Detect which cell encompasses the target text, then output its [X, Y] center coordinate. 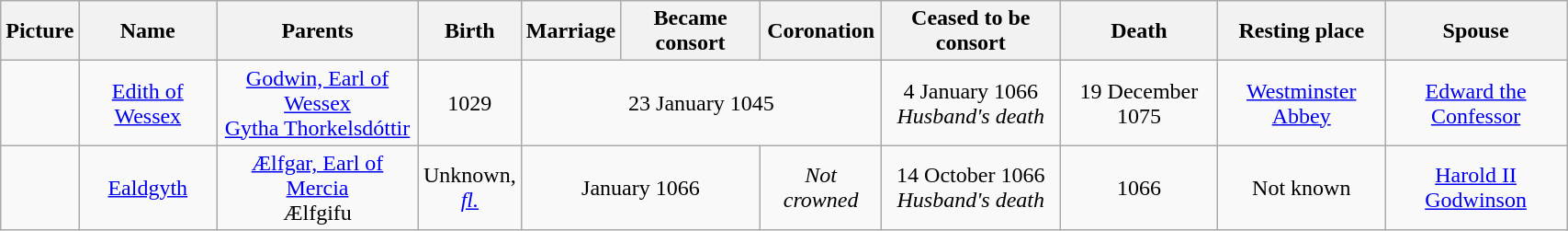
19 December 1075 [1139, 103]
Ealdgyth [148, 188]
Birth [470, 31]
1029 [470, 103]
Marriage [570, 31]
1066 [1139, 188]
Became consort [691, 31]
Ælfgar, Earl of Mercia Ælfgifu [318, 188]
January 1066 [640, 188]
23 January 1045 [701, 103]
Unknown,fl. [470, 188]
4 January 1066Husband's death [971, 103]
Name [148, 31]
Harold II Godwinson [1476, 188]
Edith of Wessex [148, 103]
Not known [1302, 188]
Westminster Abbey [1302, 103]
Coronation [821, 31]
14 October 1066Husband's death [971, 188]
Godwin, Earl of Wessex Gytha Thorkelsdóttir [318, 103]
Spouse [1476, 31]
Resting place [1302, 31]
Death [1139, 31]
Not crowned [821, 188]
Edward the Confessor [1476, 103]
Ceased to be consort [971, 31]
Parents [318, 31]
Picture [40, 31]
